Locate the cell with the specified text and output its [x, y] center coordinate. 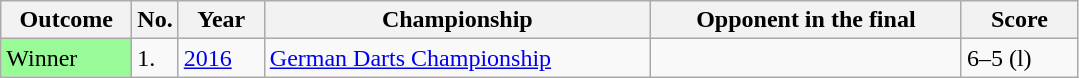
Championship [457, 20]
Winner [66, 58]
No. [155, 20]
6–5 (l) [1019, 58]
Outcome [66, 20]
2016 [221, 58]
1. [155, 58]
Score [1019, 20]
Year [221, 20]
Opponent in the final [806, 20]
German Darts Championship [457, 58]
